Identify which cell holds the provided text, then report its [x, y] central coordinate. 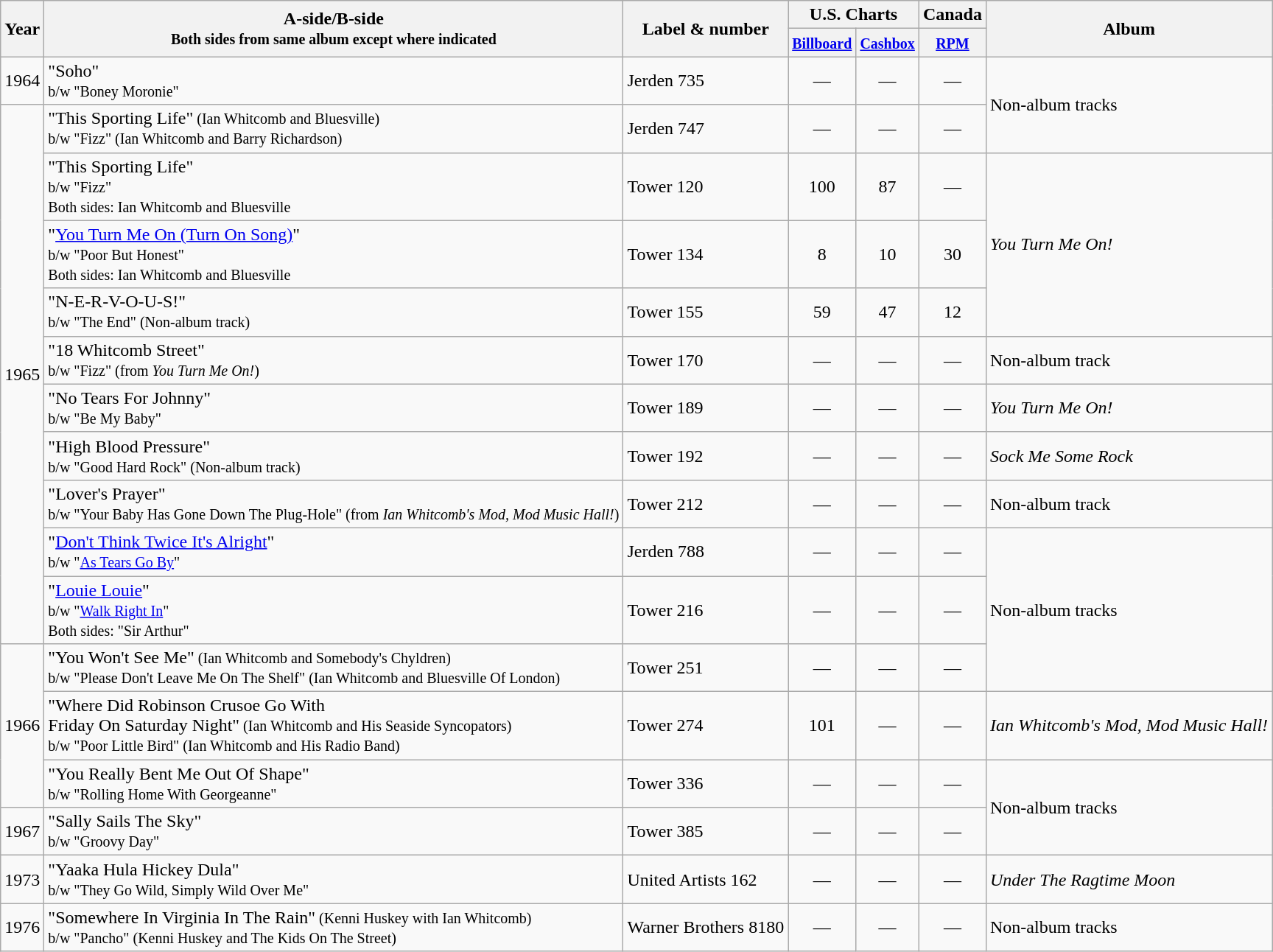
30 [952, 254]
8 [822, 254]
"Sally Sails The Sky"b/w "Groovy Day" [334, 831]
Jerden 735 [706, 81]
"Lover's Prayer"b/w "Your Baby Has Gone Down The Plug-Hole" (from Ian Whitcomb's Mod, Mod Music Hall!) [334, 504]
101 [822, 726]
1964 [22, 81]
"You Really Bent Me Out Of Shape"b/w "Rolling Home With Georgeanne" [334, 784]
U.S. Charts [854, 15]
"Louie Louie"b/w "Walk Right In"Both sides: "Sir Arthur" [334, 610]
A-side/B-sideBoth sides from same album except where indicated [334, 29]
Tower 170 [706, 360]
"You Won't See Me" (Ian Whitcomb and Somebody's Chyldren)b/w "Please Don't Leave Me On The Shelf" (Ian Whitcomb and Bluesville Of London) [334, 668]
Tower 385 [706, 831]
1967 [22, 831]
Cashbox [888, 43]
Tower 155 [706, 312]
Under The Ragtime Moon [1129, 880]
Tower 251 [706, 668]
Jerden 788 [706, 551]
Tower 336 [706, 784]
1973 [22, 880]
Tower 134 [706, 254]
Tower 189 [706, 408]
Tower 212 [706, 504]
Ian Whitcomb's Mod, Mod Music Hall! [1129, 726]
Tower 120 [706, 186]
Jerden 747 [706, 128]
100 [822, 186]
Tower 216 [706, 610]
"High Blood Pressure"b/w "Good Hard Rock" (Non-album track) [334, 455]
"Don't Think Twice It's Alright"b/w "As Tears Go By" [334, 551]
47 [888, 312]
10 [888, 254]
59 [822, 312]
"Yaaka Hula Hickey Dula"b/w "They Go Wild, Simply Wild Over Me" [334, 880]
Billboard [822, 43]
Sock Me Some Rock [1129, 455]
"N-E-R-V-O-U-S!"b/w "The End" (Non-album track) [334, 312]
87 [888, 186]
Album [1129, 29]
"Soho"b/w "Boney Moronie" [334, 81]
Year [22, 29]
Canada [952, 15]
12 [952, 312]
RPM [952, 43]
"This Sporting Life" (Ian Whitcomb and Bluesville)b/w "Fizz" (Ian Whitcomb and Barry Richardson) [334, 128]
Tower 192 [706, 455]
1966 [22, 726]
Warner Brothers 8180 [706, 927]
"This Sporting Life"b/w "Fizz"Both sides: Ian Whitcomb and Bluesville [334, 186]
"No Tears For Johnny"b/w "Be My Baby" [334, 408]
"Somewhere In Virginia In The Rain" (Kenni Huskey with Ian Whitcomb)b/w "Pancho" (Kenni Huskey and The Kids On The Street) [334, 927]
1976 [22, 927]
"18 Whitcomb Street"b/w "Fizz" (from You Turn Me On!) [334, 360]
United Artists 162 [706, 880]
Tower 274 [706, 726]
Label & number [706, 29]
"You Turn Me On (Turn On Song)"b/w "Poor But Honest"Both sides: Ian Whitcomb and Bluesville [334, 254]
1965 [22, 374]
